Extract the [X, Y] coordinate from the center of the cell holding the provided text.  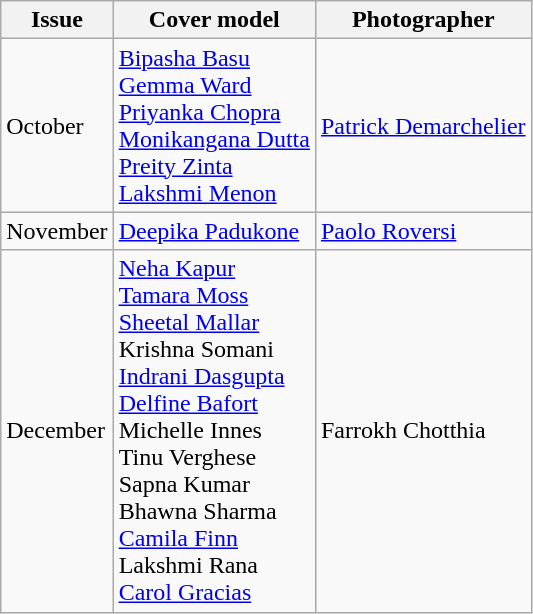
October [57, 126]
Cover model [214, 20]
December [57, 431]
Paolo Roversi [423, 231]
Farrokh Chotthia [423, 431]
November [57, 231]
Photographer [423, 20]
Bipasha BasuGemma WardPriyanka ChopraMonikangana DuttaPreity ZintaLakshmi Menon [214, 126]
Issue [57, 20]
Deepika Padukone [214, 231]
Patrick Demarchelier [423, 126]
